Search for the cell housing the specified text and yield its [x, y] center coordinate. 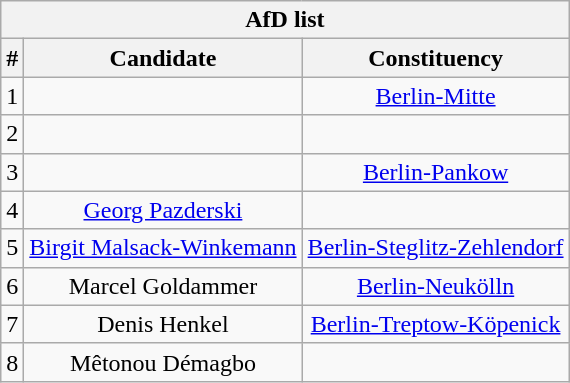
Candidate [163, 58]
Constituency [436, 58]
Berlin-Mitte [436, 96]
4 [12, 210]
Birgit Malsack-Winkemann [163, 248]
Georg Pazderski [163, 210]
1 [12, 96]
7 [12, 324]
AfD list [285, 20]
Mêtonou Démagbo [163, 362]
Berlin-Neukölln [436, 286]
6 [12, 286]
Denis Henkel [163, 324]
Berlin-Pankow [436, 172]
3 [12, 172]
Berlin-Treptow-Köpenick [436, 324]
Marcel Goldammer [163, 286]
Berlin-Steglitz-Zehlendorf [436, 248]
2 [12, 134]
# [12, 58]
5 [12, 248]
8 [12, 362]
